Find where the given text appears and provide that cell's center as (x, y) coordinate. 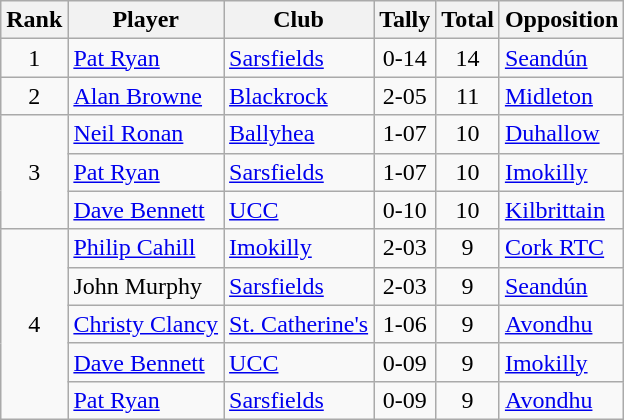
Ballyhea (299, 134)
Midleton (561, 96)
1 (34, 58)
Tally (405, 20)
Blackrock (299, 96)
Cork RTC (561, 248)
Club (299, 20)
Opposition (561, 20)
Christy Clancy (146, 324)
4 (34, 324)
Alan Browne (146, 96)
Rank (34, 20)
1-06 (405, 324)
Neil Ronan (146, 134)
Kilbrittain (561, 210)
John Murphy (146, 286)
0-10 (405, 210)
Total (468, 20)
14 (468, 58)
St. Catherine's (299, 324)
Philip Cahill (146, 248)
2-05 (405, 96)
3 (34, 172)
11 (468, 96)
Player (146, 20)
0-14 (405, 58)
Duhallow (561, 134)
2 (34, 96)
